Locate the cell with the specified text and output its [X, Y] center coordinate. 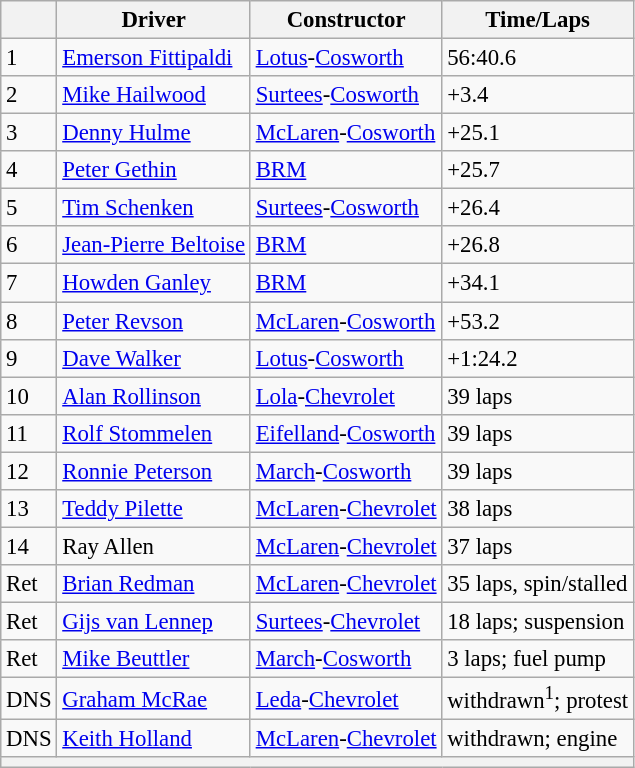
Surtees-Chevrolet [346, 621]
Alan Rollinson [154, 396]
8 [29, 321]
Brian Redman [154, 584]
Dave Walker [154, 358]
Driver [154, 20]
Teddy Pilette [154, 509]
+1:24.2 [538, 358]
Howden Ganley [154, 283]
6 [29, 245]
Time/Laps [538, 20]
2 [29, 95]
Gijs van Lennep [154, 621]
withdrawn; engine [538, 739]
+25.1 [538, 133]
Lola-Chevrolet [346, 396]
3 [29, 133]
5 [29, 208]
12 [29, 471]
+26.4 [538, 208]
+25.7 [538, 170]
Peter Revson [154, 321]
35 laps, spin/stalled [538, 584]
18 laps; suspension [538, 621]
Ronnie Peterson [154, 471]
7 [29, 283]
1 [29, 58]
56:40.6 [538, 58]
Eifelland-Cosworth [346, 433]
9 [29, 358]
14 [29, 546]
Tim Schenken [154, 208]
Denny Hulme [154, 133]
Constructor [346, 20]
Jean-Pierre Beltoise [154, 245]
10 [29, 396]
Rolf Stommelen [154, 433]
3 laps; fuel pump [538, 659]
38 laps [538, 509]
37 laps [538, 546]
Mike Beuttler [154, 659]
+53.2 [538, 321]
4 [29, 170]
Mike Hailwood [154, 95]
Ray Allen [154, 546]
+26.8 [538, 245]
withdrawn1; protest [538, 699]
Peter Gethin [154, 170]
Keith Holland [154, 739]
Leda-Chevrolet [346, 699]
+34.1 [538, 283]
+3.4 [538, 95]
11 [29, 433]
Emerson Fittipaldi [154, 58]
13 [29, 509]
Graham McRae [154, 699]
